Identify which cell holds the provided text, then report its [x, y] central coordinate. 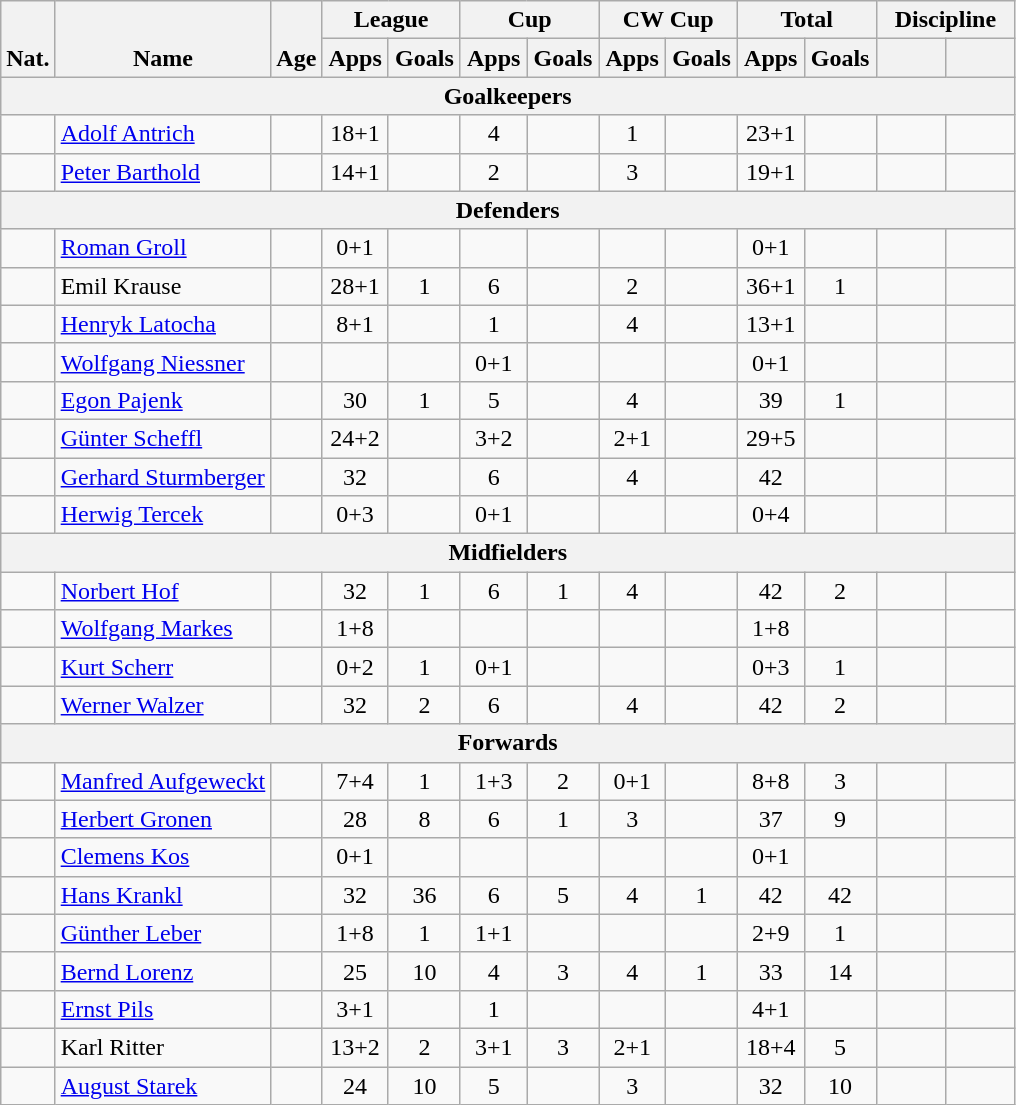
Kurt Scherr [163, 667]
Günter Scheffl [163, 438]
39 [772, 400]
Discipline [946, 20]
24+2 [356, 438]
CW Cup [668, 20]
Manfred Aufgeweckt [163, 781]
Gerhard Sturmberger [163, 477]
9 [840, 819]
0+2 [356, 667]
Norbert Hof [163, 591]
3+2 [494, 438]
Herwig Tercek [163, 515]
Adolf Antrich [163, 134]
14+1 [356, 172]
28 [356, 819]
28+1 [356, 286]
18+4 [772, 1047]
36+1 [772, 286]
2+9 [772, 933]
Midfielders [508, 553]
7+4 [356, 781]
8 [424, 819]
Egon Pajenk [163, 400]
League [392, 20]
Wolfgang Niessner [163, 362]
19+1 [772, 172]
13+1 [772, 324]
Total [808, 20]
Goalkeepers [508, 96]
Emil Krause [163, 286]
36 [424, 895]
29+5 [772, 438]
Herbert Gronen [163, 819]
37 [772, 819]
Werner Walzer [163, 705]
1+1 [494, 933]
13+2 [356, 1047]
Ernst Pils [163, 1009]
14 [840, 971]
Peter Barthold [163, 172]
4+1 [772, 1009]
Hans Krankl [163, 895]
24 [356, 1085]
Defenders [508, 210]
Karl Ritter [163, 1047]
August Starek [163, 1085]
Wolfgang Markes [163, 629]
Clemens Kos [163, 857]
Günther Leber [163, 933]
Roman Groll [163, 248]
8+8 [772, 781]
8+1 [356, 324]
Age [296, 39]
25 [356, 971]
1+3 [494, 781]
Bernd Lorenz [163, 971]
Cup [530, 20]
0+4 [772, 515]
Henryk Latocha [163, 324]
Forwards [508, 743]
18+1 [356, 134]
23+1 [772, 134]
Name [163, 39]
33 [772, 971]
30 [356, 400]
Nat. [28, 39]
